Provide the (X, Y) coordinate of the cell's center where the given text is located.  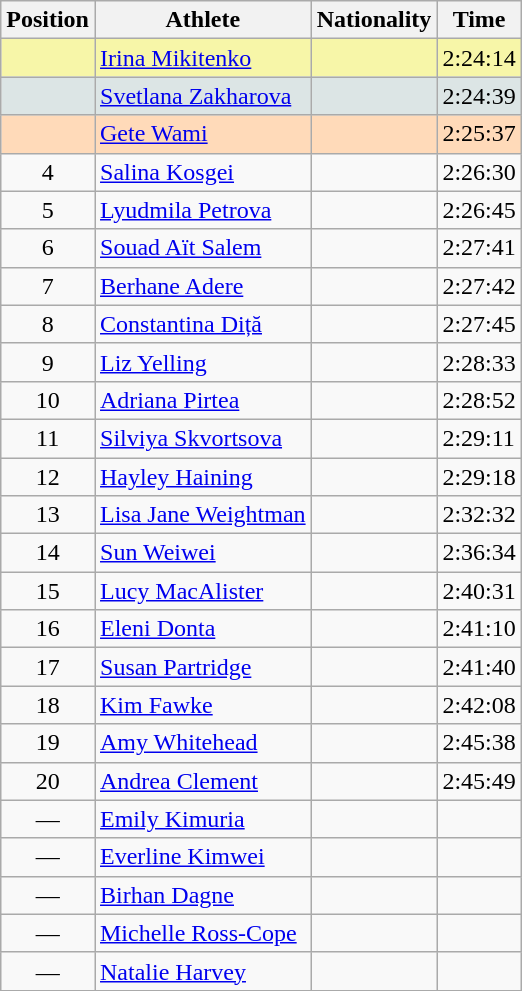
Eleni Donta (202, 629)
10 (48, 400)
6 (48, 248)
Birhan Dagne (202, 895)
2:41:10 (479, 629)
16 (48, 629)
Lisa Jane Weightman (202, 515)
12 (48, 477)
Time (479, 20)
2:28:33 (479, 362)
15 (48, 591)
2:42:08 (479, 705)
8 (48, 324)
20 (48, 781)
2:45:49 (479, 781)
2:29:18 (479, 477)
Liz Yelling (202, 362)
2:27:41 (479, 248)
19 (48, 743)
9 (48, 362)
Everline Kimwei (202, 857)
Emily Kimuria (202, 819)
Lyudmila Petrova (202, 210)
Susan Partridge (202, 667)
Irina Mikitenko (202, 58)
Amy Whitehead (202, 743)
Athlete (202, 20)
Souad Aït Salem (202, 248)
Berhane Adere (202, 286)
2:32:32 (479, 515)
13 (48, 515)
Silviya Skvortsova (202, 438)
Lucy MacAlister (202, 591)
7 (48, 286)
14 (48, 553)
17 (48, 667)
2:27:42 (479, 286)
2:24:39 (479, 96)
Hayley Haining (202, 477)
Constantina Diță (202, 324)
2:29:11 (479, 438)
Salina Kosgei (202, 172)
2:28:52 (479, 400)
Michelle Ross-Cope (202, 933)
4 (48, 172)
5 (48, 210)
Position (48, 20)
2:27:45 (479, 324)
Svetlana Zakharova (202, 96)
Gete Wami (202, 134)
Sun Weiwei (202, 553)
Nationality (374, 20)
Adriana Pirtea (202, 400)
Kim Fawke (202, 705)
18 (48, 705)
Andrea Clement (202, 781)
2:26:30 (479, 172)
2:41:40 (479, 667)
11 (48, 438)
2:40:31 (479, 591)
2:24:14 (479, 58)
2:36:34 (479, 553)
2:26:45 (479, 210)
2:45:38 (479, 743)
Natalie Harvey (202, 971)
2:25:37 (479, 134)
